Search for the cell housing the specified text and yield its [X, Y] center coordinate. 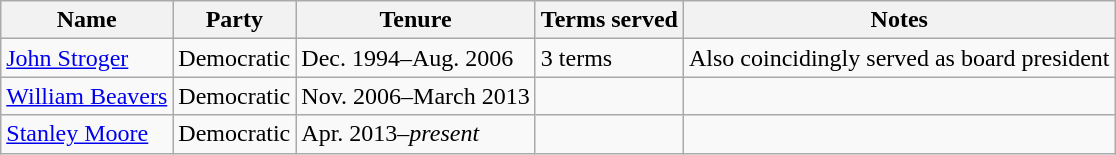
Name [87, 20]
Also coincidingly served as board president [899, 58]
Nov. 2006–March 2013 [416, 96]
Dec. 1994–Aug. 2006 [416, 58]
John Stroger [87, 58]
Apr. 2013–present [416, 134]
3 terms [609, 58]
Terms served [609, 20]
William Beavers [87, 96]
Notes [899, 20]
Tenure [416, 20]
Party [234, 20]
Stanley Moore [87, 134]
